Identify which cell holds the provided text, then report its [x, y] central coordinate. 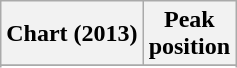
Peakposition [189, 34]
Chart (2013) [72, 34]
